Return the [X, Y] coordinate for the center point of the cell that contains the specified text.  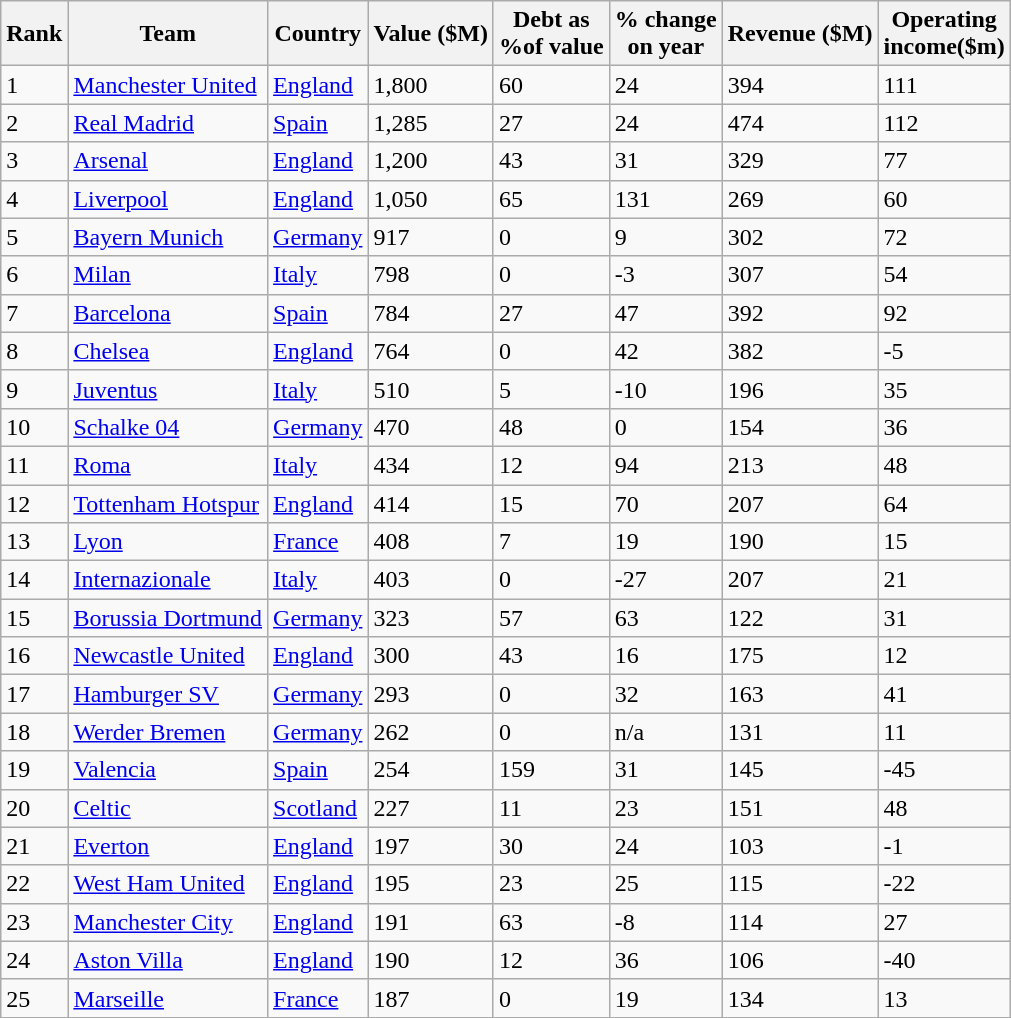
798 [431, 275]
Milan [168, 275]
Team [168, 34]
-8 [666, 922]
94 [666, 465]
-45 [944, 770]
77 [944, 161]
Rank [34, 34]
-10 [666, 389]
227 [431, 808]
32 [666, 694]
Aston Villa [168, 960]
2 [34, 123]
Manchester City [168, 922]
111 [944, 85]
474 [800, 123]
30 [551, 846]
106 [800, 960]
Debt as%of value [551, 34]
-22 [944, 884]
Revenue ($M) [800, 34]
Werder Bremen [168, 732]
262 [431, 732]
10 [34, 427]
470 [431, 427]
1,285 [431, 123]
382 [800, 351]
Juventus [168, 389]
41 [944, 694]
Chelsea [168, 351]
Lyon [168, 542]
20 [34, 808]
92 [944, 313]
West Ham United [168, 884]
Value ($M) [431, 34]
3 [34, 161]
Hamburger SV [168, 694]
Newcastle United [168, 656]
6 [34, 275]
Real Madrid [168, 123]
Everton [168, 846]
302 [800, 237]
70 [666, 503]
175 [800, 656]
187 [431, 998]
191 [431, 922]
-40 [944, 960]
72 [944, 237]
510 [431, 389]
% changeon year [666, 34]
47 [666, 313]
154 [800, 427]
269 [800, 199]
18 [34, 732]
4 [34, 199]
1,800 [431, 85]
434 [431, 465]
213 [800, 465]
Liverpool [168, 199]
122 [800, 618]
-27 [666, 580]
103 [800, 846]
Tottenham Hotspur [168, 503]
403 [431, 580]
163 [800, 694]
42 [666, 351]
Internazionale [168, 580]
764 [431, 351]
Celtic [168, 808]
414 [431, 503]
57 [551, 618]
-1 [944, 846]
917 [431, 237]
1,050 [431, 199]
151 [800, 808]
Borussia Dortmund [168, 618]
17 [34, 694]
112 [944, 123]
-5 [944, 351]
Schalke 04 [168, 427]
Roma [168, 465]
-3 [666, 275]
394 [800, 85]
159 [551, 770]
784 [431, 313]
1 [34, 85]
Arsenal [168, 161]
65 [551, 199]
196 [800, 389]
254 [431, 770]
1,200 [431, 161]
Manchester United [168, 85]
Operatingincome($m) [944, 34]
300 [431, 656]
Marseille [168, 998]
307 [800, 275]
293 [431, 694]
54 [944, 275]
145 [800, 770]
408 [431, 542]
n/a [666, 732]
35 [944, 389]
115 [800, 884]
Bayern Munich [168, 237]
134 [800, 998]
114 [800, 922]
Valencia [168, 770]
8 [34, 351]
64 [944, 503]
329 [800, 161]
22 [34, 884]
Country [318, 34]
392 [800, 313]
14 [34, 580]
197 [431, 846]
Barcelona [168, 313]
Scotland [318, 808]
195 [431, 884]
323 [431, 618]
